Provide the [x, y] coordinate of the cell's center where the given text is located.  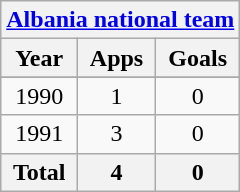
1990 [40, 96]
Year [40, 58]
3 [117, 134]
Total [40, 172]
4 [117, 172]
Goals [197, 58]
Albania national team [120, 20]
1 [117, 96]
Apps [117, 58]
1991 [40, 134]
